Capture the cell that displays the provided text and extract its (x, y) central coordinate. 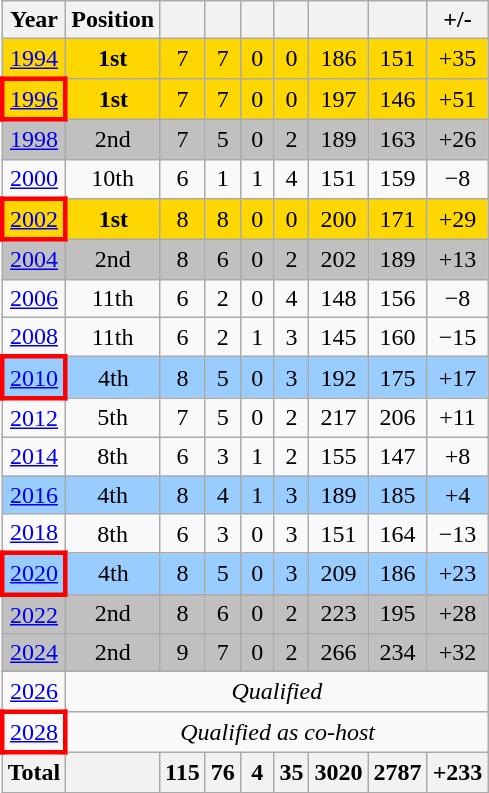
Year (34, 20)
2018 (34, 534)
3020 (338, 772)
175 (398, 378)
164 (398, 534)
145 (338, 337)
148 (338, 298)
+32 (458, 653)
2016 (34, 495)
+17 (458, 378)
197 (338, 98)
2022 (34, 614)
147 (398, 456)
171 (398, 220)
+233 (458, 772)
146 (398, 98)
2000 (34, 179)
2020 (34, 574)
2026 (34, 692)
−15 (458, 337)
1994 (34, 59)
185 (398, 495)
160 (398, 337)
10th (113, 179)
2004 (34, 260)
217 (338, 418)
234 (398, 653)
+13 (458, 260)
1998 (34, 139)
163 (398, 139)
159 (398, 179)
76 (222, 772)
35 (292, 772)
Qualified (277, 692)
156 (398, 298)
2010 (34, 378)
2787 (398, 772)
+4 (458, 495)
192 (338, 378)
223 (338, 614)
2002 (34, 220)
+26 (458, 139)
2006 (34, 298)
−13 (458, 534)
1996 (34, 98)
+23 (458, 574)
+11 (458, 418)
+51 (458, 98)
5th (113, 418)
2008 (34, 337)
209 (338, 574)
266 (338, 653)
+/- (458, 20)
155 (338, 456)
+35 (458, 59)
+29 (458, 220)
2014 (34, 456)
2012 (34, 418)
Qualified as co-host (277, 732)
+8 (458, 456)
2028 (34, 732)
195 (398, 614)
Total (34, 772)
Position (113, 20)
200 (338, 220)
206 (398, 418)
9 (183, 653)
2024 (34, 653)
202 (338, 260)
115 (183, 772)
+28 (458, 614)
